Return the (x, y) coordinate for the center point of the cell that contains the specified text.  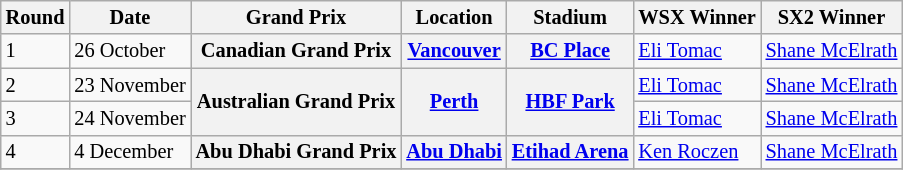
Abu Dhabi (454, 152)
Ken Roczen (696, 152)
Vancouver (454, 51)
Stadium (570, 17)
SX2 Winner (832, 17)
4 (36, 152)
Perth (454, 102)
Canadian Grand Prix (296, 51)
Location (454, 17)
4 December (130, 152)
2 (36, 85)
Etihad Arena (570, 152)
Australian Grand Prix (296, 102)
Round (36, 17)
Date (130, 17)
Abu Dhabi Grand Prix (296, 152)
23 November (130, 85)
3 (36, 118)
WSX Winner (696, 17)
Grand Prix (296, 17)
26 October (130, 51)
HBF Park (570, 102)
BC Place (570, 51)
24 November (130, 118)
1 (36, 51)
